Identify which cell holds the provided text, then report its [X, Y] central coordinate. 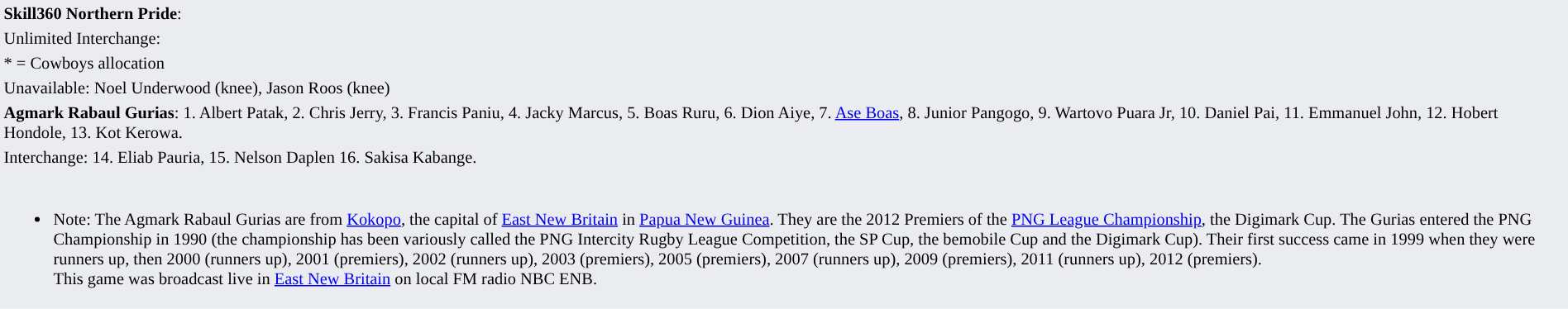
* = Cowboys allocation [784, 63]
Unavailable: Noel Underwood (knee), Jason Roos (knee) [784, 88]
Skill360 Northern Pride: [784, 13]
Interchange: 14. Eliab Pauria, 15. Nelson Daplen 16. Sakisa Kabange. [784, 157]
Unlimited Interchange: [784, 38]
